Locate the cell with the specified text and output its [x, y] center coordinate. 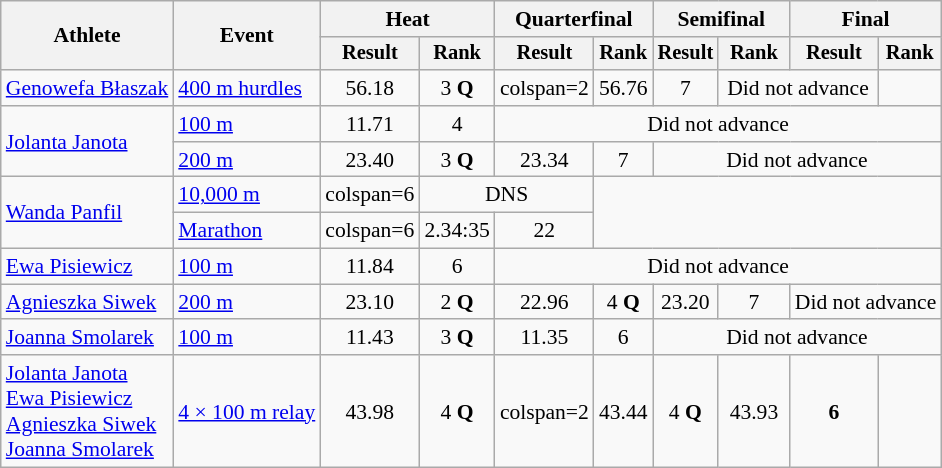
Jolanta JanotaEwa PisiewiczAgnieszka SiwekJoanna Smolarek [88, 411]
Quarterfinal [574, 19]
DNS [506, 195]
56.18 [370, 88]
400 m hurdles [246, 88]
23.40 [370, 160]
11.84 [370, 267]
10,000 m [246, 195]
4 × 100 m relay [246, 411]
Athlete [88, 36]
23.10 [370, 302]
56.76 [624, 88]
43.93 [754, 411]
2.34:35 [456, 231]
11.43 [370, 338]
22 [544, 231]
Joanna Smolarek [88, 338]
4 [456, 124]
22.96 [544, 302]
23.34 [544, 160]
23.20 [686, 302]
Ewa Pisiewicz [88, 267]
Heat [408, 19]
Marathon [246, 231]
11.71 [370, 124]
43.98 [370, 411]
2 Q [456, 302]
11.35 [544, 338]
Final [866, 19]
Wanda Panfil [88, 212]
Event [246, 36]
Jolanta Janota [88, 142]
Agnieszka Siwek [88, 302]
Genowefa Błaszak [88, 88]
43.44 [624, 411]
Semifinal [722, 19]
